Provide the (X, Y) coordinate of the cell's center where the given text is located.  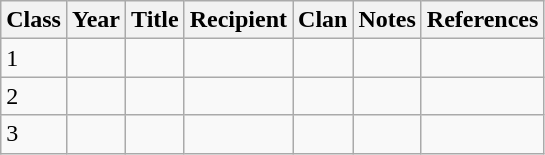
Year (96, 20)
Clan (323, 20)
Title (156, 20)
2 (34, 96)
3 (34, 134)
1 (34, 58)
References (482, 20)
Notes (387, 20)
Recipient (238, 20)
Class (34, 20)
